Locate the cell with the specified text and output its (X, Y) center coordinate. 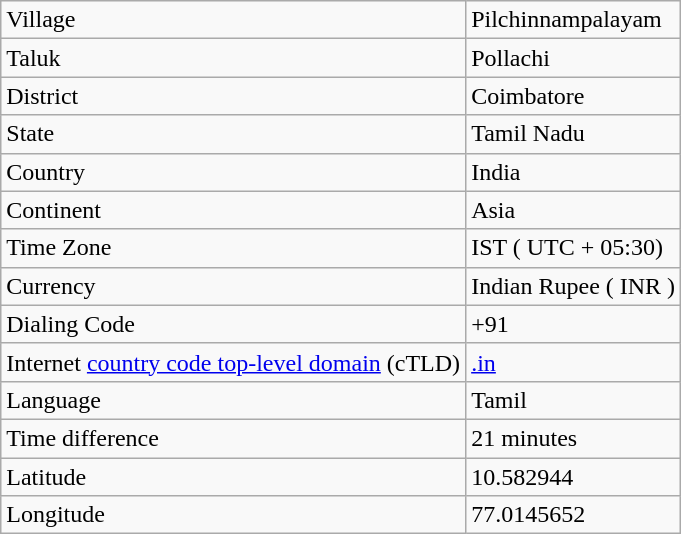
Longitude (234, 515)
Language (234, 400)
Pilchinnampalayam (574, 20)
Continent (234, 210)
Tamil Nadu (574, 134)
Coimbatore (574, 96)
Village (234, 20)
Tamil (574, 400)
District (234, 96)
Asia (574, 210)
Taluk (234, 58)
Indian Rupee ( INR ) (574, 286)
+91 (574, 324)
State (234, 134)
21 minutes (574, 438)
Country (234, 172)
Time Zone (234, 248)
Currency (234, 286)
Latitude (234, 477)
IST ( UTC + 05:30) (574, 248)
Dialing Code (234, 324)
India (574, 172)
10.582944 (574, 477)
Internet country code top-level domain (cTLD) (234, 362)
Pollachi (574, 58)
.in (574, 362)
Time difference (234, 438)
77.0145652 (574, 515)
